For the text-containing cell, return its midpoint in [X, Y] coordinate format. 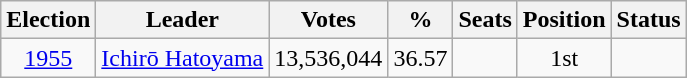
Status [648, 20]
Ichirō Hatoyama [182, 58]
Seats [485, 20]
Position [564, 20]
13,536,044 [328, 58]
Leader [182, 20]
% [420, 20]
1st [564, 58]
36.57 [420, 58]
Election [48, 20]
Votes [328, 20]
1955 [48, 58]
